Capture the cell that displays the provided text and extract its [x, y] central coordinate. 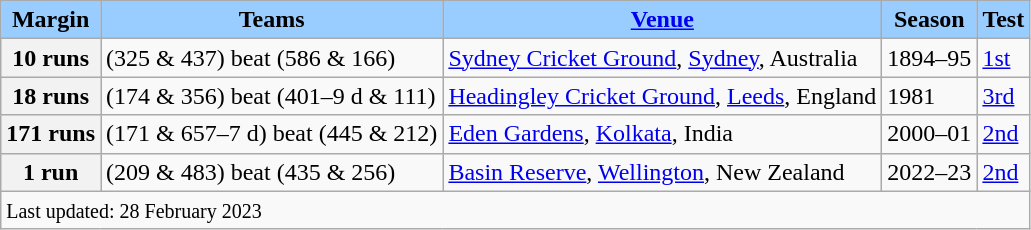
1894–95 [930, 58]
Headingley Cricket Ground, Leeds, England [662, 96]
Sydney Cricket Ground, Sydney, Australia [662, 58]
3rd [1004, 96]
1 run [51, 172]
10 runs [51, 58]
Venue [662, 20]
Basin Reserve, Wellington, New Zealand [662, 172]
Test [1004, 20]
(174 & 356) beat (401–9 d & 111) [271, 96]
1981 [930, 96]
2022–23 [930, 172]
(209 & 483) beat (435 & 256) [271, 172]
Last updated: 28 February 2023 [516, 210]
18 runs [51, 96]
(171 & 657–7 d) beat (445 & 212) [271, 134]
2000–01 [930, 134]
Eden Gardens, Kolkata, India [662, 134]
1st [1004, 58]
(325 & 437) beat (586 & 166) [271, 58]
Margin [51, 20]
Season [930, 20]
Teams [271, 20]
171 runs [51, 134]
